Detect which cell encompasses the target text, then output its (x, y) center coordinate. 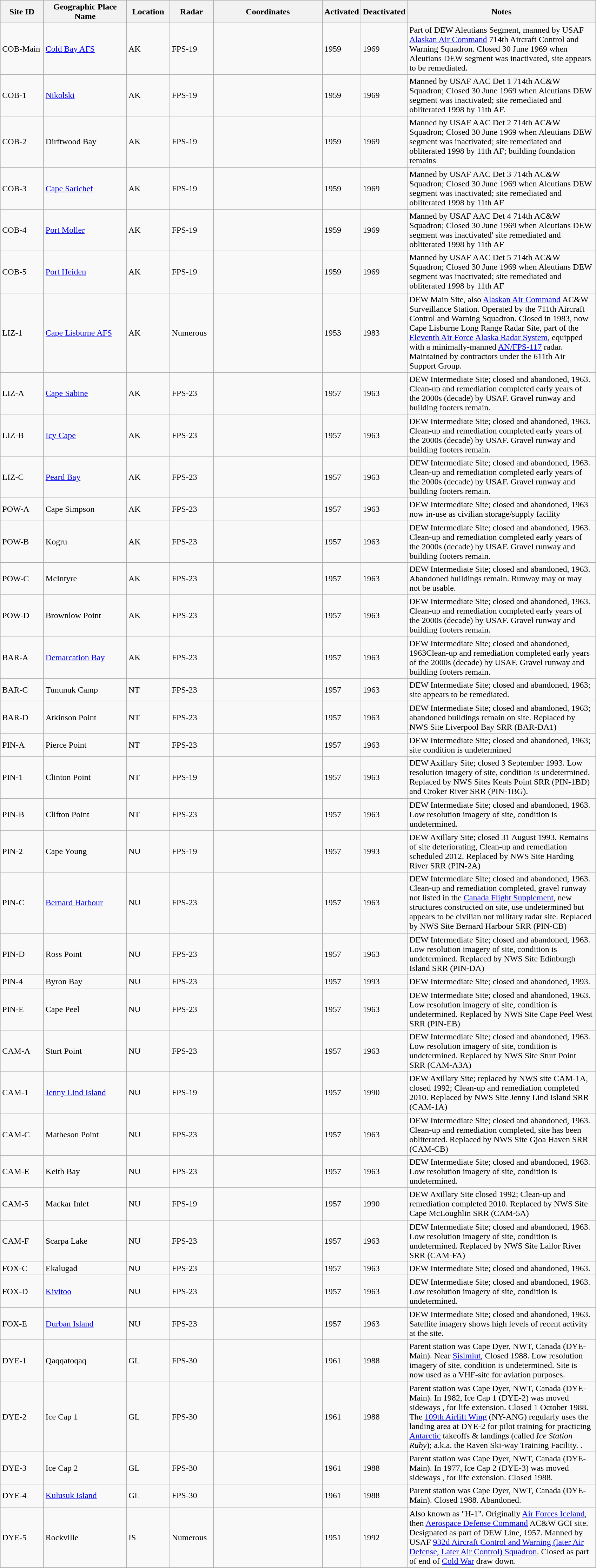
PIN-E (22, 1009)
DEW Intermediate Site; closed and abandoned, 1963; site appears to be remediated. (502, 690)
Coordinates (268, 12)
Icy Cape (85, 435)
Qaqqatoqaq (85, 1361)
Keith Bay (85, 1172)
POW-D (22, 616)
Deactivated (384, 12)
1951 (342, 1537)
DEW Intermediate Site; closed and abandoned, 1963. (502, 1269)
FOX-C (22, 1269)
Port Moller (85, 230)
FOX-E (22, 1324)
DYE-5 (22, 1537)
Atkinson Point (85, 717)
Site ID (22, 12)
LIZ-A (22, 393)
Byron Bay (85, 981)
Kogru (85, 542)
COB-1 (22, 95)
COB-3 (22, 188)
Bernard Harbour (85, 903)
Activated (342, 12)
IS (148, 1537)
Matheson Point (85, 1134)
CAM-5 (22, 1204)
1953 (342, 333)
DEW Intermediate Site; closed and abandoned, 1963; site condition is undetermined (502, 745)
Cape Sarichef (85, 188)
Cape Lisburne AFS (85, 333)
Clifton Point (85, 814)
Cape Young (85, 852)
Mackar Inlet (85, 1204)
Durban Island (85, 1324)
Cold Bay AFS (85, 49)
BAR-C (22, 690)
DYE-4 (22, 1495)
Rockville (85, 1537)
Parent station was Cape Dyer, NWT, Canada (DYE-Main). In 1977, Ice Cap 2 (DYE-3) was moved sideways , for life extension. Closed 1988. (502, 1468)
McIntyre (85, 579)
PIN-D (22, 954)
COB-Main (22, 49)
Kivitoo (85, 1291)
POW-B (22, 542)
1983 (384, 333)
DEW Intermediate Site; closed and abandoned, 1963. Satellite imagery shows high levels of recent activity at the site. (502, 1324)
PIN-1 (22, 777)
CAM-F (22, 1241)
PIN-2 (22, 852)
LIZ-C (22, 477)
Brownlow Point (85, 616)
COB-5 (22, 272)
Demarcation Bay (85, 658)
Ice Cap 1 (85, 1417)
COB-2 (22, 142)
Ice Cap 2 (85, 1468)
DYE-3 (22, 1468)
COB-4 (22, 230)
DEW Intermediate Site; closed and abandoned, 1963. Abandoned buildings remain. Runway may or may not be usable. (502, 579)
PIN-B (22, 814)
Cape Sabine (85, 393)
DEW Intermediate Site; closed and abandoned, 1993. (502, 981)
LIZ-B (22, 435)
Sturt Point (85, 1051)
DEW Axillary Site closed 1992; Clean-up and remediation completed 2010. Replaced by NWS Site Cape McLoughlin SRR (CAM-5A) (502, 1204)
PIN-C (22, 903)
Ekalugad (85, 1269)
CAM-1 (22, 1092)
DYE-2 (22, 1417)
Nikolski (85, 95)
Jenny Lind Island (85, 1092)
FOX-D (22, 1291)
Cape Peel (85, 1009)
CAM-C (22, 1134)
Peard Bay (85, 477)
Geographic Place Name (85, 12)
PIN-4 (22, 981)
Kulusuk Island (85, 1495)
Scarpa Lake (85, 1241)
Parent station was Cape Dyer, NWT, Canada (DYE-Main). Closed 1988. Abandoned. (502, 1495)
Tununuk Camp (85, 690)
CAM-E (22, 1172)
BAR-D (22, 717)
Cape Simpson (85, 509)
Port Heiden (85, 272)
POW-C (22, 579)
DEW Intermediate Site; closed and abandoned, 1963 now in-use as civilian storage/supply facility (502, 509)
CAM-A (22, 1051)
LIZ-1 (22, 333)
1992 (384, 1537)
BAR-A (22, 658)
POW-A (22, 509)
Clinton Point (85, 777)
PIN-A (22, 745)
Dirftwood Bay (85, 142)
Location (148, 12)
Ross Point (85, 954)
DEW Intermediate Site; closed and abandoned, 1963; abandoned buildings remain on site. Replaced by NWS Site Liverpool Bay SRR (BAR-DA1) (502, 717)
Notes (502, 12)
Pierce Point (85, 745)
DYE-1 (22, 1361)
Radar (192, 12)
